Scan for the cell matching the given text and deliver its (x, y) coordinate at center. 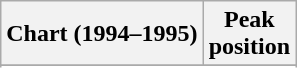
Chart (1994–1995) (102, 34)
Peakposition (249, 34)
